Output the [x, y] coordinate of the center of the cell containing the given text.  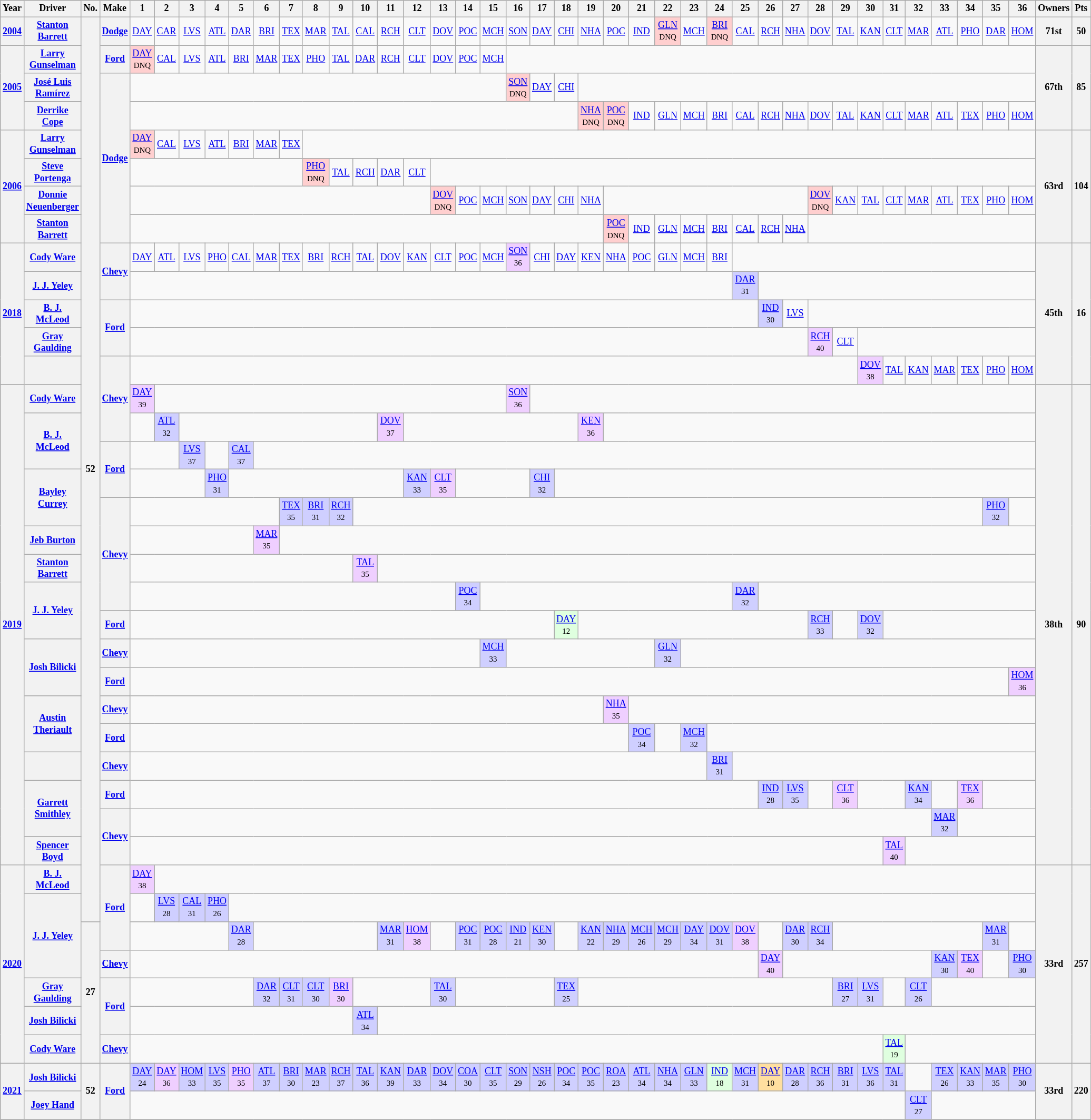
11 [391, 8]
KAN22 [591, 936]
PHO35 [241, 1077]
SON29 [518, 1077]
José Luis Ramírez [53, 87]
RCH34 [820, 936]
45th [1054, 313]
NHA34 [668, 1077]
ATL37 [267, 1077]
Donnie Neuenberger [53, 201]
POC28 [493, 936]
DOV34 [443, 1077]
IND30 [770, 314]
13 [443, 8]
RCH37 [341, 1077]
NHADNQ [591, 116]
Bayley Currey [53, 497]
63rd [1054, 186]
2021 [13, 1092]
CLT31 [291, 993]
DAR30 [795, 936]
TAL40 [894, 851]
9 [341, 8]
DAY34 [694, 936]
12 [417, 8]
Austin Theriault [53, 724]
NHA29 [616, 936]
BRIDNQ [720, 31]
GLNDNQ [668, 31]
25 [745, 8]
IND28 [770, 794]
GLN32 [668, 653]
HOM33 [192, 1077]
ATL32 [166, 427]
2018 [13, 313]
33 [945, 8]
7 [291, 8]
Derrike Cope [53, 116]
TEX36 [970, 794]
PHO31 [217, 484]
10 [366, 8]
21 [642, 8]
HOM36 [1022, 681]
23 [694, 8]
50 [1082, 31]
38th [1054, 625]
TAL36 [366, 1077]
18 [566, 8]
HOM38 [417, 936]
19 [591, 8]
TEX35 [291, 512]
RCH40 [820, 342]
22 [668, 8]
2 [166, 8]
KEN30 [542, 936]
5 [241, 8]
6 [267, 8]
LVS36 [871, 1077]
TAL35 [366, 568]
MCH29 [668, 936]
2020 [13, 964]
KEN [591, 257]
29 [846, 8]
90 [1082, 625]
DAY38 [142, 879]
2005 [13, 87]
CAL37 [241, 455]
TAL19 [894, 1049]
CHI32 [542, 484]
DAR31 [745, 286]
17 [542, 8]
34 [970, 8]
1 [142, 8]
TEX40 [970, 964]
KAN34 [918, 794]
BRI27 [846, 993]
COA30 [468, 1077]
MCH31 [745, 1077]
Year [13, 8]
TAL31 [894, 1077]
No. [91, 8]
TEX26 [945, 1077]
MCH32 [694, 738]
85 [1082, 87]
2004 [13, 31]
DAY12 [566, 625]
32 [918, 8]
CLT30 [316, 993]
KAN30 [945, 964]
14 [468, 8]
DOV32 [871, 625]
2006 [13, 186]
TAL30 [443, 993]
MCH26 [642, 936]
Owners [1054, 8]
IND18 [720, 1077]
KEN36 [591, 427]
Garrett Smithley [53, 808]
67th [1054, 87]
Jeb Burton [53, 540]
31 [894, 8]
2019 [13, 625]
CAL31 [192, 908]
220 [1082, 1092]
CLT36 [846, 794]
CLT27 [918, 1105]
CLT26 [918, 993]
30 [871, 8]
PHO32 [996, 512]
NSH26 [542, 1077]
Joey Hand [53, 1105]
35 [996, 8]
LVS28 [166, 908]
DAY39 [142, 399]
20 [616, 8]
POC35 [591, 1077]
PHODNQ [316, 172]
RCH32 [341, 512]
Driver [53, 8]
NHA35 [616, 710]
71st [1054, 31]
LVS37 [192, 455]
DAY24 [142, 1077]
104 [1082, 186]
28 [820, 8]
4 [217, 8]
Steve Portenga [53, 172]
MAR23 [316, 1077]
ROA23 [616, 1077]
TEX25 [566, 993]
8 [316, 8]
MAR32 [945, 823]
PHO26 [217, 908]
Spencer Boyd [53, 851]
Pts [1082, 8]
DOV31 [720, 936]
DAR33 [417, 1077]
3 [192, 8]
POC31 [468, 936]
GLN33 [694, 1077]
CAR [166, 31]
257 [1082, 964]
36 [1022, 8]
KAN39 [391, 1077]
RCH36 [820, 1077]
MCH33 [493, 653]
Make [115, 8]
DAY36 [166, 1077]
24 [720, 8]
IND21 [518, 936]
26 [770, 8]
SONDNQ [518, 87]
DAY40 [770, 964]
DOV37 [391, 427]
15 [493, 8]
DAY10 [770, 1077]
RCH33 [820, 625]
LVS31 [871, 993]
